Locate the cell with the specified text and output its (X, Y) center coordinate. 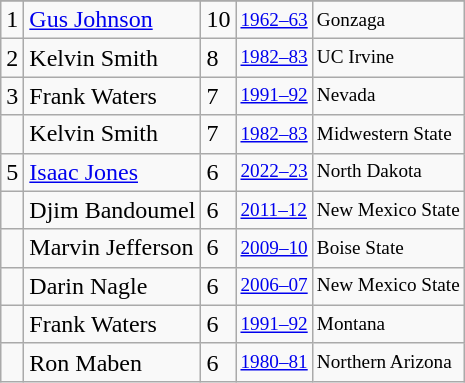
Darin Nagle (112, 286)
1962–63 (274, 20)
2009–10 (274, 248)
2006–07 (274, 286)
UC Irvine (388, 58)
1 (12, 20)
Djim Bandoumel (112, 210)
Marvin Jefferson (112, 248)
2011–12 (274, 210)
3 (12, 96)
1980–81 (274, 362)
Midwestern State (388, 134)
Montana (388, 324)
North Dakota (388, 172)
Northern Arizona (388, 362)
2 (12, 58)
Gonzaga (388, 20)
2022–23 (274, 172)
8 (218, 58)
Gus Johnson (112, 20)
10 (218, 20)
Nevada (388, 96)
Boise State (388, 248)
Ron Maben (112, 362)
5 (12, 172)
Isaac Jones (112, 172)
